Capture the cell that displays the provided text and extract its (X, Y) central coordinate. 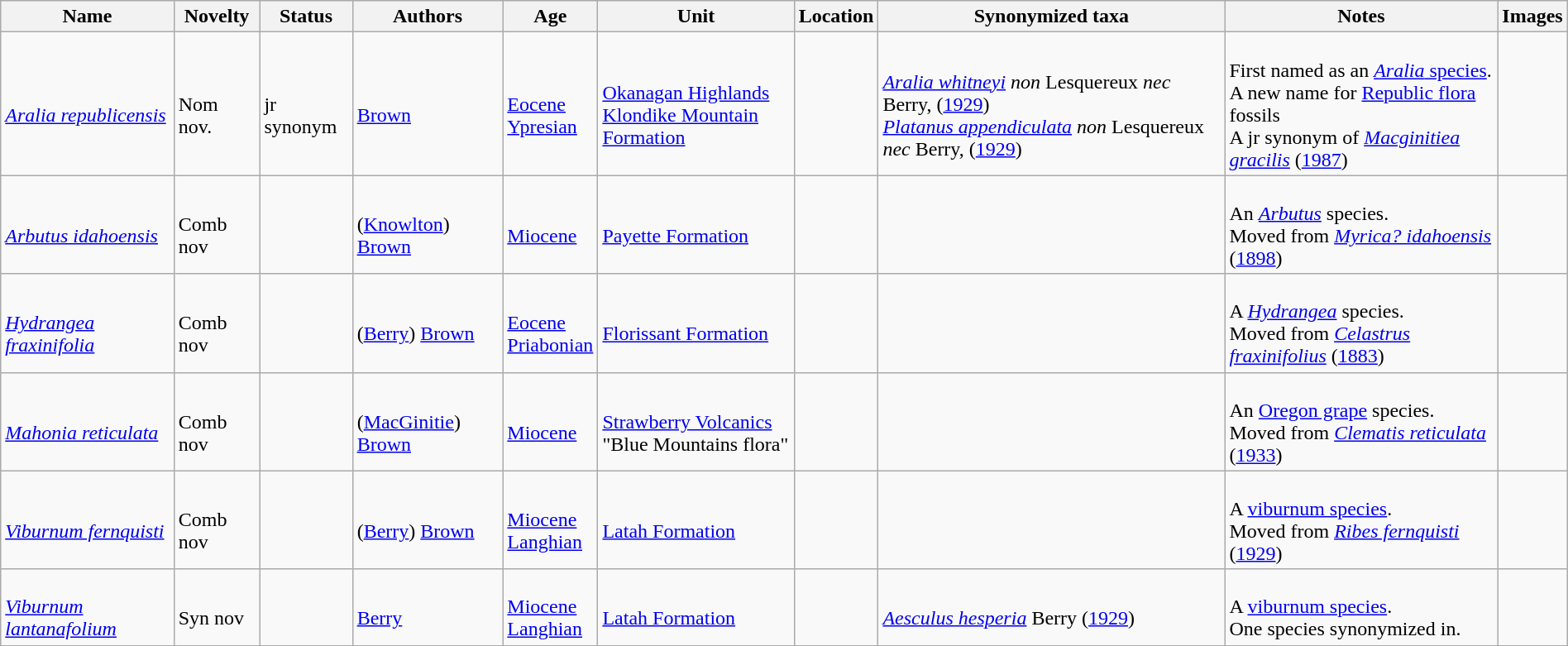
Payette Formation (696, 225)
Aesculus hesperia Berry (1929) (1052, 607)
Mahonia reticulata (88, 422)
Aralia whitneyi non Lesquereux nec Berry, (1929) Platanus appendiculata non Lesquereux nec Berry, (1929) (1052, 104)
Viburnum lantanafolium (88, 607)
jr synonym (306, 104)
Notes (1361, 17)
Berry (428, 607)
Nom nov. (217, 104)
(Knowlton) Brown (428, 225)
EocenePriabonian (551, 323)
Images (1532, 17)
Viburnum fernquisti (88, 519)
Authors (428, 17)
Syn nov (217, 607)
Novelty (217, 17)
A viburnum species. One species synonymized in. (1361, 607)
Synonymized taxa (1052, 17)
Age (551, 17)
EoceneYpresian (551, 104)
A Hydrangea species. Moved from Celastrus fraxinifolius (1883) (1361, 323)
Location (836, 17)
An Arbutus species. Moved from Myrica? idahoensis (1898) (1361, 225)
Strawberry Volcanics"Blue Mountains flora" (696, 422)
Brown (428, 104)
An Oregon grape species.Moved from Clematis reticulata (1933) (1361, 422)
Florissant Formation (696, 323)
Okanagan HighlandsKlondike Mountain Formation (696, 104)
A viburnum species.Moved from Ribes fernquisti (1929) (1361, 519)
Aralia republicensis (88, 104)
Unit (696, 17)
(MacGinitie) Brown (428, 422)
Arbutus idahoensis (88, 225)
Status (306, 17)
Name (88, 17)
Hydrangea fraxinifolia (88, 323)
First named as an Aralia species. A new name for Republic flora fossilsA jr synonym of Macginitiea gracilis (1987) (1361, 104)
